Locate the cell with the specified text and output its [x, y] center coordinate. 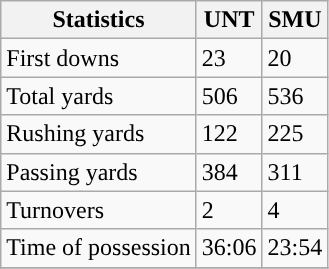
311 [295, 172]
2 [229, 210]
23:54 [295, 248]
SMU [295, 20]
536 [295, 96]
4 [295, 210]
Turnovers [99, 210]
Time of possession [99, 248]
384 [229, 172]
20 [295, 58]
Rushing yards [99, 134]
225 [295, 134]
UNT [229, 20]
Total yards [99, 96]
36:06 [229, 248]
Statistics [99, 20]
Passing yards [99, 172]
506 [229, 96]
First downs [99, 58]
23 [229, 58]
122 [229, 134]
